Return [x, y] of the center of cell containing provided text 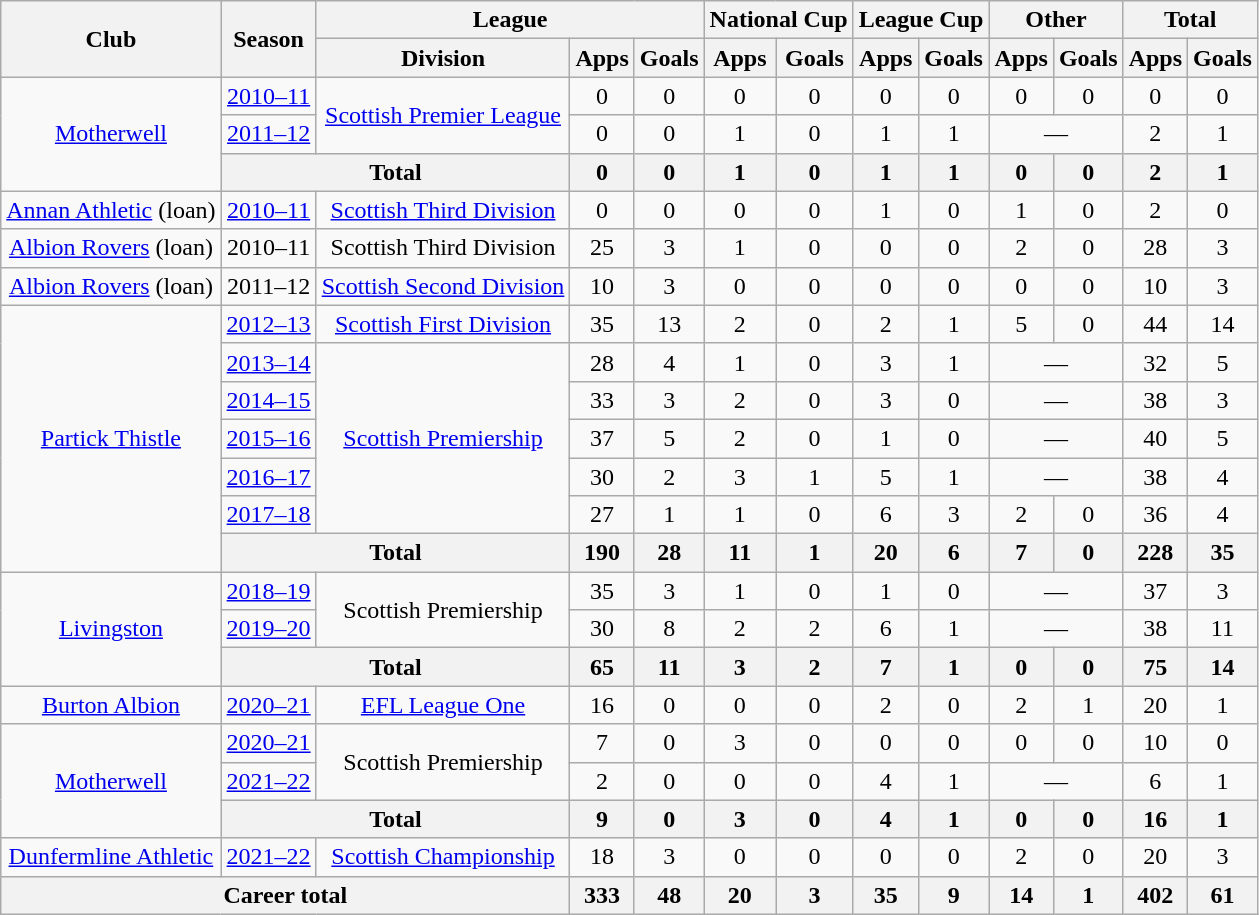
Dunfermline Athletic [111, 857]
Other [1056, 20]
402 [1155, 895]
Scottish Premier League [443, 115]
333 [602, 895]
13 [669, 324]
8 [669, 629]
2014–15 [268, 400]
2019–20 [268, 629]
Annan Athletic (loan) [111, 210]
Season [268, 39]
27 [602, 515]
Burton Albion [111, 705]
Scottish Championship [443, 857]
Career total [286, 895]
2015–16 [268, 438]
75 [1155, 667]
33 [602, 400]
2012–13 [268, 324]
2016–17 [268, 477]
Division [443, 58]
65 [602, 667]
2018–19 [268, 591]
44 [1155, 324]
EFL League One [443, 705]
Scottish First Division [443, 324]
League [510, 20]
25 [602, 248]
61 [1223, 895]
Partick Thistle [111, 438]
48 [669, 895]
2017–18 [268, 515]
40 [1155, 438]
Club [111, 39]
League Cup [921, 20]
32 [1155, 362]
18 [602, 857]
Scottish Second Division [443, 286]
36 [1155, 515]
2013–14 [268, 362]
Livingston [111, 629]
190 [602, 553]
228 [1155, 553]
National Cup [778, 20]
